Scan for the cell matching the given text and deliver its (X, Y) coordinate at center. 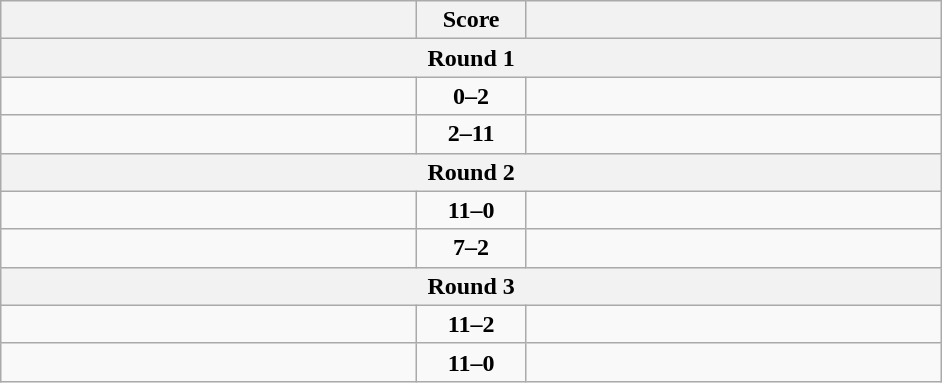
7–2 (472, 248)
Round 1 (472, 58)
11–2 (472, 324)
2–11 (472, 134)
Score (472, 20)
0–2 (472, 96)
Round 2 (472, 172)
Round 3 (472, 286)
